For the text-containing cell, return its midpoint in (X, Y) coordinate format. 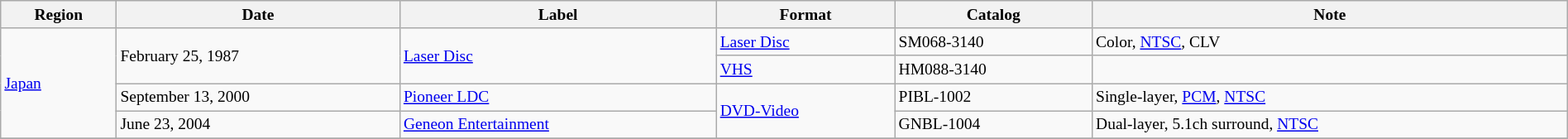
HM088-3140 (993, 69)
GNBL-1004 (993, 124)
Geneon Entertainment (557, 124)
September 13, 2000 (258, 98)
Single-layer, PCM, NTSC (1330, 98)
PIBL-1002 (993, 98)
February 25, 1987 (258, 56)
Pioneer LDC (557, 98)
Label (557, 15)
Format (806, 15)
Note (1330, 15)
DVD-Video (806, 111)
Region (59, 15)
Date (258, 15)
VHS (806, 69)
Color, NTSC, CLV (1330, 41)
June 23, 2004 (258, 124)
Dual-layer, 5.1ch surround, NTSC (1330, 124)
Japan (59, 83)
SM068-3140 (993, 41)
Catalog (993, 15)
